Pinpoint the cell where the given text exists, returning its [X, Y] midpoint coordinate. 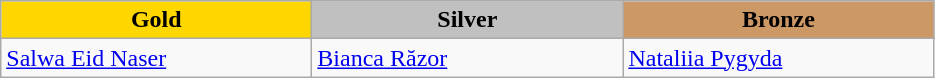
Bianca Răzor [468, 58]
Silver [468, 20]
Gold [156, 20]
Nataliia Pygyda [778, 58]
Bronze [778, 20]
Salwa Eid Naser [156, 58]
